Output the (x, y) coordinate of the center of the cell containing the given text.  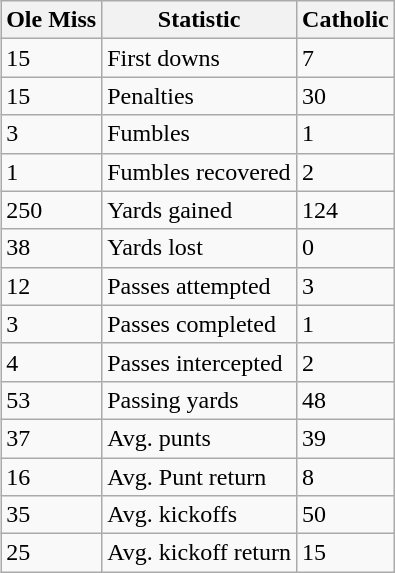
8 (346, 477)
250 (52, 210)
Fumbles (200, 134)
0 (346, 248)
7 (346, 58)
38 (52, 248)
Yards lost (200, 248)
Avg. kickoffs (200, 515)
16 (52, 477)
39 (346, 438)
Passing yards (200, 400)
Avg. Punt return (200, 477)
Penalties (200, 96)
30 (346, 96)
53 (52, 400)
Avg. kickoff return (200, 553)
Ole Miss (52, 20)
50 (346, 515)
Passes attempted (200, 286)
Catholic (346, 20)
124 (346, 210)
35 (52, 515)
37 (52, 438)
Statistic (200, 20)
Fumbles recovered (200, 172)
4 (52, 362)
48 (346, 400)
25 (52, 553)
First downs (200, 58)
Avg. punts (200, 438)
Passes intercepted (200, 362)
12 (52, 286)
Yards gained (200, 210)
Passes completed (200, 324)
